Determine the [X, Y] coordinate at the center of the cell enclosing the given text.  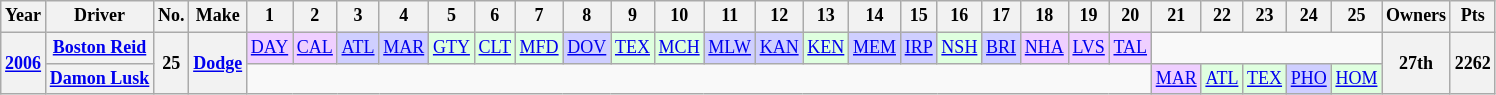
Make [218, 16]
24 [1308, 16]
NSH [960, 48]
CAL [316, 48]
3 [358, 16]
19 [1088, 16]
LVS [1088, 48]
DAY [269, 48]
1 [269, 16]
MEM [875, 48]
17 [1002, 16]
11 [730, 16]
Boston Reid [99, 48]
KAN [779, 48]
20 [1130, 16]
HOM [1356, 78]
IRP [918, 48]
9 [633, 16]
22 [1222, 16]
2006 [24, 63]
15 [918, 16]
Driver [99, 16]
KEN [826, 48]
TAL [1130, 48]
Damon Lusk [99, 78]
2 [316, 16]
18 [1044, 16]
4 [404, 16]
DOV [587, 48]
5 [452, 16]
Owners [1416, 16]
2262 [1472, 63]
No. [172, 16]
23 [1265, 16]
27th [1416, 63]
16 [960, 16]
MCH [679, 48]
14 [875, 16]
BRI [1002, 48]
CLT [494, 48]
13 [826, 16]
Year [24, 16]
Pts [1472, 16]
MLW [730, 48]
6 [494, 16]
MFD [539, 48]
Dodge [218, 63]
GTY [452, 48]
8 [587, 16]
21 [1176, 16]
PHO [1308, 78]
10 [679, 16]
NHA [1044, 48]
12 [779, 16]
7 [539, 16]
